Output the (X, Y) coordinate of the center of the cell containing the given text.  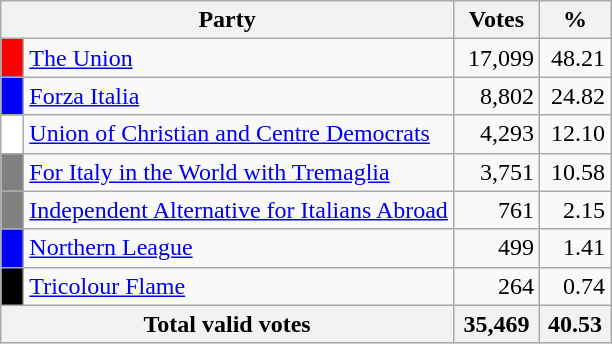
2.15 (574, 210)
Forza Italia (239, 96)
264 (496, 286)
24.82 (574, 96)
17,099 (496, 58)
Total valid votes (228, 324)
12.10 (574, 134)
40.53 (574, 324)
% (574, 20)
8,802 (496, 96)
0.74 (574, 286)
Party (228, 20)
48.21 (574, 58)
Tricolour Flame (239, 286)
761 (496, 210)
Union of Christian and Centre Democrats (239, 134)
For Italy in the World with Tremaglia (239, 172)
The Union (239, 58)
10.58 (574, 172)
35,469 (496, 324)
1.41 (574, 248)
Independent Alternative for Italians Abroad (239, 210)
Northern League (239, 248)
Votes (496, 20)
3,751 (496, 172)
4,293 (496, 134)
499 (496, 248)
